Provide the (X, Y) coordinate of the cell's center where the given text is located.  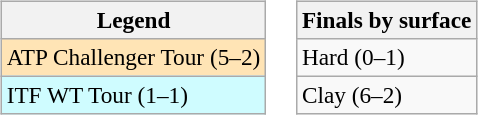
Hard (0–1) (387, 57)
Finals by surface (387, 20)
ATP Challenger Tour (5–2) (133, 57)
Legend (133, 20)
Clay (6–2) (387, 95)
ITF WT Tour (1–1) (133, 95)
